Locate the cell with the specified text and output its [X, Y] center coordinate. 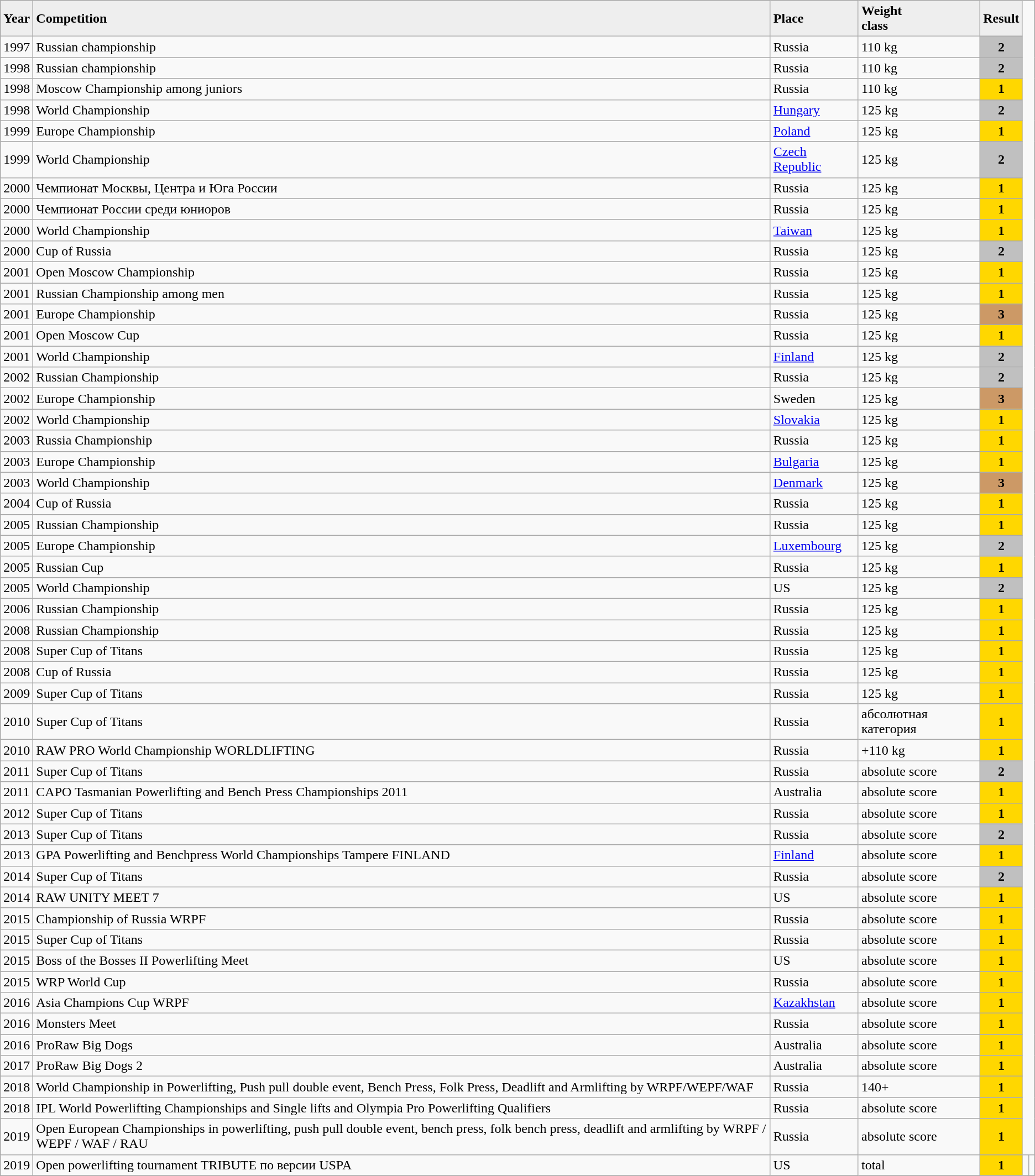
Чемпионат Москвы, Центра и Юга России [401, 188]
Year [17, 19]
Denmark [814, 483]
2006 [17, 609]
Taiwan [814, 230]
Russia Championship [401, 441]
140+ [919, 1087]
WRP World Cup [401, 981]
Weight class [919, 19]
Чемпионат России среди юниоров [401, 209]
2004 [17, 504]
CAPO Tasmanian Powerlifting and Bench Press Championships 2011 [401, 792]
2017 [17, 1066]
Moscow Championship among juniors [401, 89]
2012 [17, 813]
Result [1001, 19]
Russian Cup [401, 567]
total [919, 1165]
Boss of the Bosses II Powerlifting Meet [401, 960]
Open Moscow Cup [401, 336]
Sweden [814, 399]
Hungary [814, 110]
RAW UNITY MEET 7 [401, 897]
Russian Championship among men [401, 294]
RAW PRO World Championship WORLDLIFTING [401, 750]
World Championship in Powerlifting, Push pull double event, Bench Press, Folk Press, Deadlift and Armlifting by WRPF/WEPF/WAF [401, 1087]
Monsters Meet [401, 1024]
1997 [17, 47]
Bulgaria [814, 462]
Championship of Russia WRPF [401, 918]
ProRaw Big Dogs [401, 1045]
IPL World Powerlifting Championships and Single lifts and Olympia Pro Powerlifting Qualifiers [401, 1108]
Place [814, 19]
Luxembourg [814, 546]
Asia Champions Cup WRPF [401, 1003]
Open powerlifting tournament TRIBUTE по версии USPA [401, 1165]
2009 [17, 693]
Open Moscow Championship [401, 272]
Poland [814, 131]
+110 kg [919, 750]
Slovakia [814, 420]
GPA Powerlifting and Benchpress World Championships Tampere FINLAND [401, 855]
Kazakhstan [814, 1003]
абсолютная категория [919, 722]
ProRaw Big Dogs 2 [401, 1066]
Competition [401, 19]
Czech Republic [814, 159]
